Return (X, Y) of the center of cell containing provided text 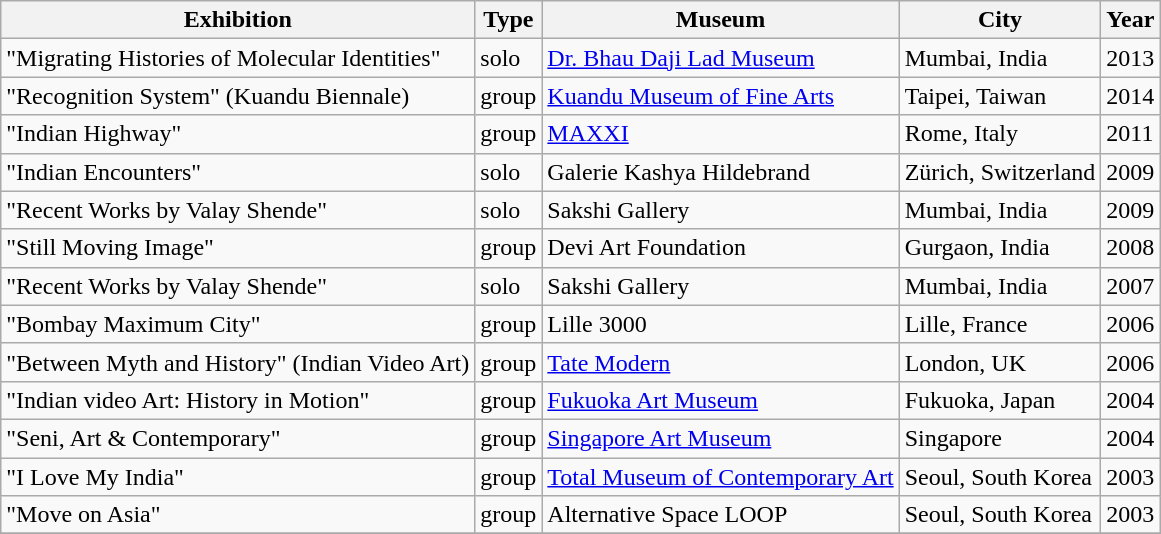
"Bombay Maximum City" (238, 324)
Tate Modern (720, 362)
"Migrating Histories of Molecular Identities" (238, 58)
"Indian Highway" (238, 134)
Museum (720, 20)
Fukuoka, Japan (1000, 400)
2014 (1130, 96)
"Move on Asia" (238, 515)
Lille, France (1000, 324)
Exhibition (238, 20)
"Indian video Art: History in Motion" (238, 400)
Devi Art Foundation (720, 248)
Dr. Bhau Daji Lad Museum (720, 58)
Kuandu Museum of Fine Arts (720, 96)
Zürich, Switzerland (1000, 172)
Galerie Kashya Hildebrand (720, 172)
Total Museum of Contemporary Art (720, 477)
2008 (1130, 248)
2011 (1130, 134)
"I Love My India" (238, 477)
Lille 3000 (720, 324)
"Recognition System" (Kuandu Biennale) (238, 96)
Year (1130, 20)
MAXXI (720, 134)
City (1000, 20)
2013 (1130, 58)
Fukuoka Art Museum (720, 400)
Taipei, Taiwan (1000, 96)
Singapore (1000, 438)
Gurgaon, India (1000, 248)
"Still Moving Image" (238, 248)
"Seni, Art & Contemporary" (238, 438)
"Between Myth and History" (Indian Video Art) (238, 362)
London, UK (1000, 362)
2007 (1130, 286)
Type (508, 20)
Alternative Space LOOP (720, 515)
Rome, Italy (1000, 134)
Singapore Art Museum (720, 438)
"Indian Encounters" (238, 172)
